Find where the given text appears and provide that cell's center as (X, Y) coordinate. 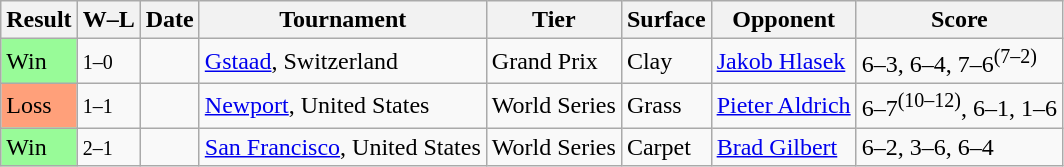
2–1 (108, 147)
Carpet (666, 147)
Loss (39, 106)
6–2, 3–6, 6–4 (959, 147)
Score (959, 20)
San Francisco, United States (342, 147)
1–0 (108, 62)
Pieter Aldrich (784, 106)
Gstaad, Switzerland (342, 62)
1–1 (108, 106)
Grass (666, 106)
Result (39, 20)
Jakob Hlasek (784, 62)
6–7(10–12), 6–1, 1–6 (959, 106)
Grand Prix (554, 62)
Brad Gilbert (784, 147)
Opponent (784, 20)
6–3, 6–4, 7–6(7–2) (959, 62)
Tier (554, 20)
Tournament (342, 20)
Date (170, 20)
Surface (666, 20)
Newport, United States (342, 106)
Clay (666, 62)
W–L (108, 20)
